Detect which cell encompasses the target text, then output its (x, y) center coordinate. 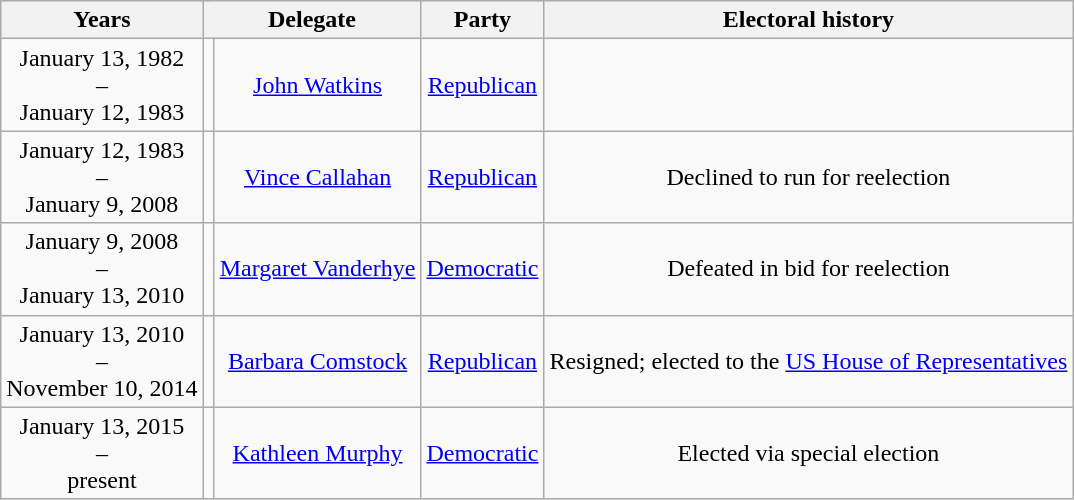
January 13, 1982–January 12, 1983 (102, 85)
Resigned; elected to the US House of Representatives (808, 361)
John Watkins (318, 85)
Years (102, 20)
Vince Callahan (318, 177)
Margaret Vanderhye (318, 269)
January 12, 1983–January 9, 2008 (102, 177)
January 9, 2008–January 13, 2010 (102, 269)
Barbara Comstock (318, 361)
Kathleen Murphy (318, 453)
Elected via special election (808, 453)
Declined to run for reelection (808, 177)
Delegate (312, 20)
January 13, 2010–November 10, 2014 (102, 361)
Party (482, 20)
January 13, 2015–present (102, 453)
Electoral history (808, 20)
Defeated in bid for reelection (808, 269)
